Detect which cell encompasses the target text, then output its (X, Y) center coordinate. 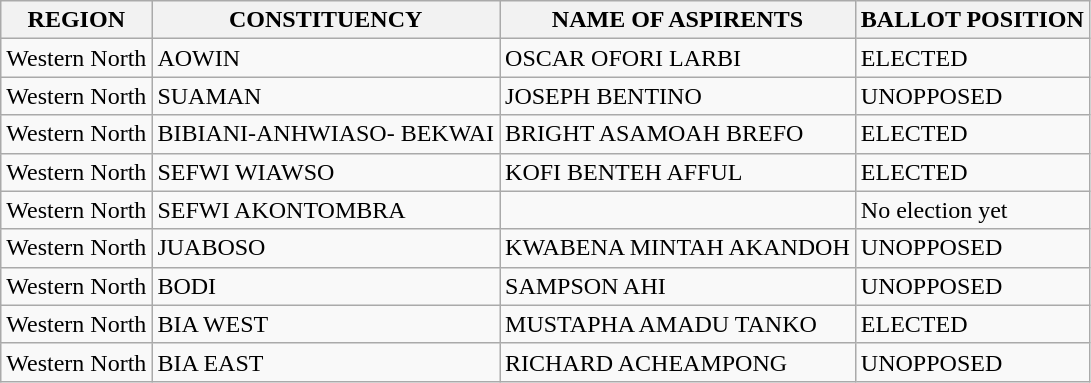
RICHARD ACHEAMPONG (678, 362)
SEFWI AKONTOMBRA (326, 210)
REGION (76, 20)
BODI (326, 286)
OSCAR OFORI LARBI (678, 58)
AOWIN (326, 58)
No election yet (972, 210)
SAMPSON AHI (678, 286)
BIA WEST (326, 324)
SUAMAN (326, 96)
CONSTITUENCY (326, 20)
JOSEPH BENTINO (678, 96)
KOFI BENTEH AFFUL (678, 172)
KWABENA MINTAH AKANDOH (678, 248)
SEFWI WIAWSO (326, 172)
BRIGHT ASAMOAH BREFO (678, 134)
MUSTAPHA AMADU TANKO (678, 324)
BIBIANI-ANHWIASO- BEKWAI (326, 134)
NAME OF ASPIRENTS (678, 20)
BIA EAST (326, 362)
BALLOT POSITION (972, 20)
JUABOSO (326, 248)
